Provide the (X, Y) coordinate of the cell's center where the given text is located.  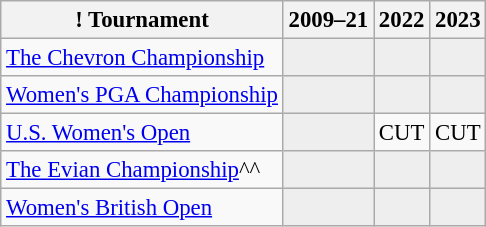
The Evian Championship^^ (142, 170)
2023 (458, 20)
2022 (402, 20)
Women's British Open (142, 208)
! Tournament (142, 20)
2009–21 (328, 20)
Women's PGA Championship (142, 95)
The Chevron Championship (142, 58)
U.S. Women's Open (142, 133)
